For the text-containing cell, return its midpoint in (x, y) coordinate format. 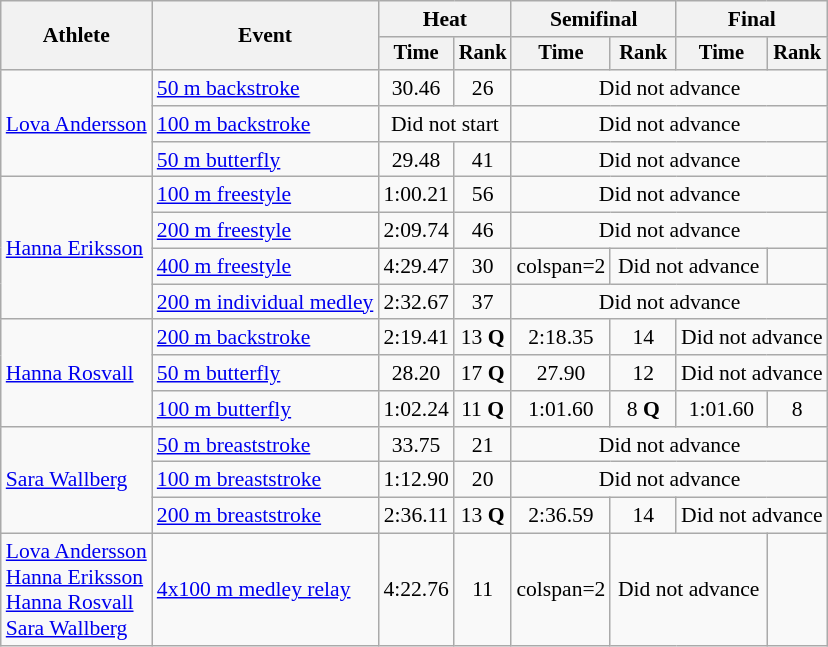
200 m breaststroke (266, 516)
8 Q (643, 409)
2:32.67 (416, 302)
11 (483, 590)
28.20 (416, 373)
1:00.21 (416, 195)
50 m breaststroke (266, 445)
17 Q (483, 373)
4x100 m medley relay (266, 590)
30 (483, 267)
2:09.74 (416, 231)
Did not start (444, 124)
Hanna Eriksson (76, 248)
Heat (444, 19)
2:36.59 (560, 516)
100 m breaststroke (266, 480)
33.75 (416, 445)
Final (752, 19)
Hanna Rosvall (76, 374)
Event (266, 36)
200 m backstroke (266, 338)
2:18.35 (560, 338)
Semifinal (594, 19)
37 (483, 302)
100 m butterfly (266, 409)
200 m freestyle (266, 231)
4:22.76 (416, 590)
Sara Wallberg (76, 480)
100 m backstroke (266, 124)
50 m backstroke (266, 88)
56 (483, 195)
20 (483, 480)
26 (483, 88)
8 (798, 409)
21 (483, 445)
29.48 (416, 160)
30.46 (416, 88)
12 (643, 373)
Lova AnderssonHanna ErikssonHanna RosvallSara Wallberg (76, 590)
Lova Andersson (76, 124)
4:29.47 (416, 267)
400 m freestyle (266, 267)
2:19.41 (416, 338)
2:36.11 (416, 516)
100 m freestyle (266, 195)
27.90 (560, 373)
200 m individual medley (266, 302)
1:02.24 (416, 409)
46 (483, 231)
1:12.90 (416, 480)
11 Q (483, 409)
Athlete (76, 36)
41 (483, 160)
